Search for the cell housing the specified text and yield its (X, Y) center coordinate. 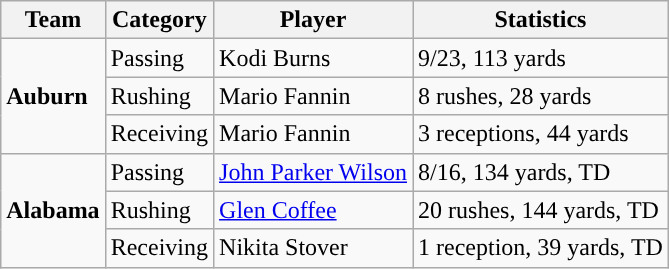
Kodi Burns (314, 58)
1 reception, 39 yards, TD (541, 248)
Glen Coffee (314, 210)
9/23, 113 yards (541, 58)
8/16, 134 yards, TD (541, 172)
20 rushes, 144 yards, TD (541, 210)
8 rushes, 28 yards (541, 96)
Auburn (53, 96)
Alabama (53, 210)
Category (159, 20)
Player (314, 20)
John Parker Wilson (314, 172)
3 receptions, 44 yards (541, 134)
Team (53, 20)
Statistics (541, 20)
Nikita Stover (314, 248)
